Pinpoint the cell where the given text exists, returning its (x, y) midpoint coordinate. 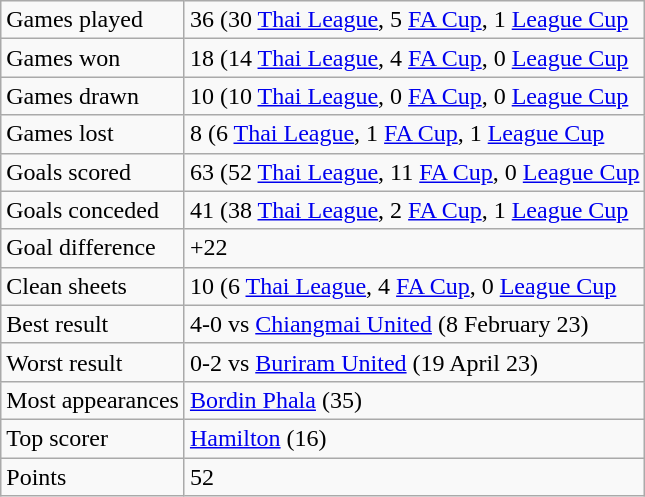
Most appearances (93, 400)
Top scorer (93, 438)
Goal difference (93, 248)
0-2 vs Buriram United (19 April 23) (414, 362)
Worst result (93, 362)
41 (38 Thai League, 2 FA Cup, 1 League Cup (414, 210)
Games drawn (93, 96)
18 (14 Thai League, 4 FA Cup, 0 League Cup (414, 58)
Games won (93, 58)
Games lost (93, 134)
63 (52 Thai League, 11 FA Cup, 0 League Cup (414, 172)
Points (93, 477)
Goals scored (93, 172)
10 (10 Thai League, 0 FA Cup, 0 League Cup (414, 96)
Bordin Phala (35) (414, 400)
4-0 vs Chiangmai United (8 February 23) (414, 324)
Hamilton (16) (414, 438)
Games played (93, 20)
52 (414, 477)
10 (6 Thai League, 4 FA Cup, 0 League Cup (414, 286)
+22 (414, 248)
36 (30 Thai League, 5 FA Cup, 1 League Cup (414, 20)
8 (6 Thai League, 1 FA Cup, 1 League Cup (414, 134)
Clean sheets (93, 286)
Goals conceded (93, 210)
Best result (93, 324)
